Extract the (x, y) coordinate from the center of the cell holding the provided text.  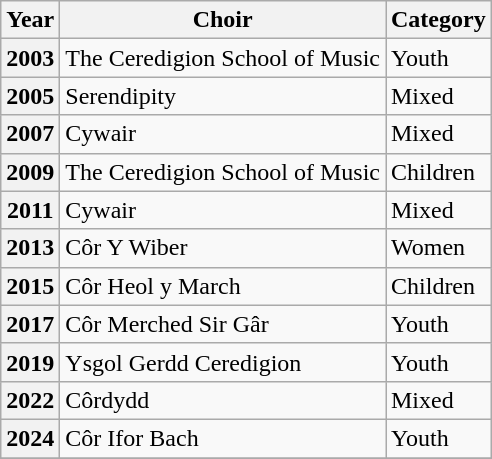
2007 (30, 134)
Côr Ifor Bach (223, 438)
Côr Merched Sir Gâr (223, 324)
Women (439, 248)
Serendipity (223, 96)
2009 (30, 172)
2015 (30, 286)
2003 (30, 58)
Category (439, 20)
Côrdydd (223, 400)
Côr Heol y March (223, 286)
Côr Y Wiber (223, 248)
Choir (223, 20)
Year (30, 20)
2022 (30, 400)
Ysgol Gerdd Ceredigion (223, 362)
2005 (30, 96)
2024 (30, 438)
2019 (30, 362)
2013 (30, 248)
2017 (30, 324)
2011 (30, 210)
